Capture the cell that displays the provided text and extract its (X, Y) central coordinate. 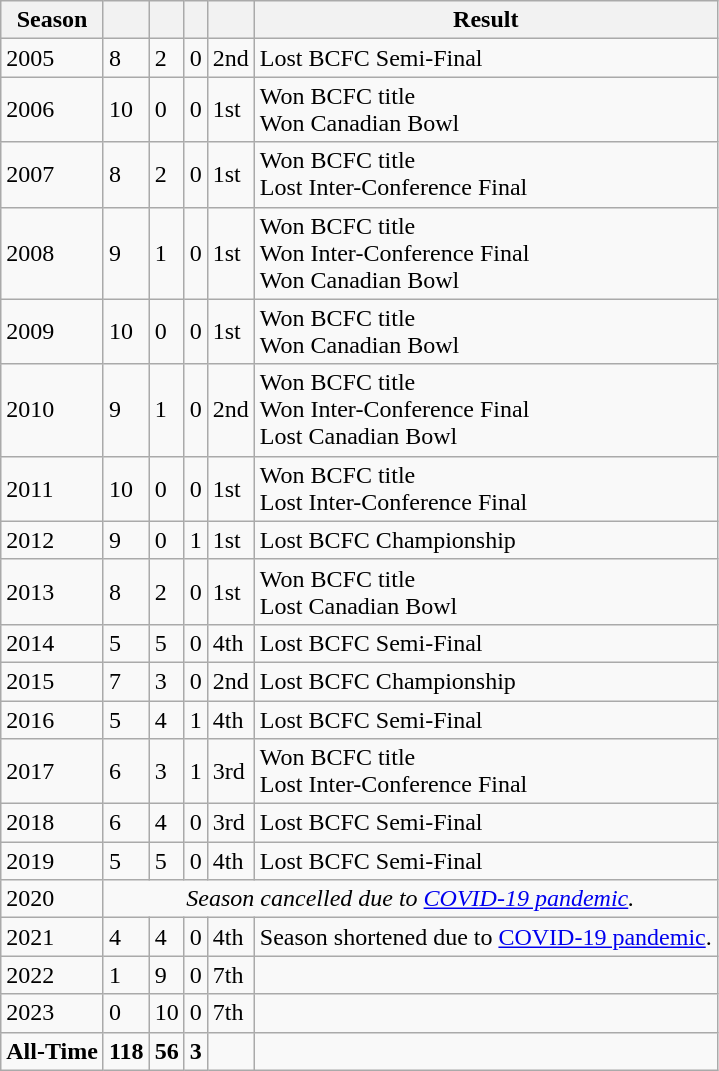
2015 (52, 681)
2007 (52, 174)
2008 (52, 253)
2017 (52, 772)
2014 (52, 643)
Season cancelled due to COVID-19 pandemic. (410, 899)
2011 (52, 488)
2021 (52, 937)
2006 (52, 110)
2009 (52, 332)
2005 (52, 58)
2012 (52, 540)
Result (486, 20)
2016 (52, 719)
2018 (52, 823)
Season shortened due to COVID-19 pandemic. (486, 937)
7 (126, 681)
2020 (52, 899)
Won BCFC titleWon Inter-Conference FinalWon Canadian Bowl (486, 253)
2022 (52, 975)
56 (166, 1051)
118 (126, 1051)
2019 (52, 861)
Won BCFC titleLost Canadian Bowl (486, 592)
Season (52, 20)
All-Time (52, 1051)
2013 (52, 592)
2010 (52, 410)
2023 (52, 1013)
Won BCFC titleWon Inter-Conference FinalLost Canadian Bowl (486, 410)
